Output the (X, Y) coordinate of the center of the cell containing the given text.  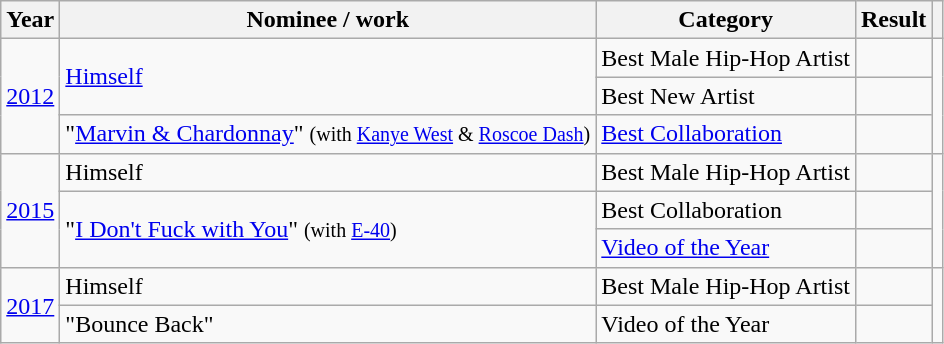
Result (893, 20)
Category (726, 20)
"Marvin & Chardonnay" (with Kanye West & Roscoe Dash) (328, 134)
2015 (30, 210)
2017 (30, 305)
Best New Artist (726, 96)
2012 (30, 96)
"Bounce Back" (328, 324)
"I Don't Fuck with You" (with E-40) (328, 229)
Nominee / work (328, 20)
Year (30, 20)
